Determine the (x, y) coordinate at the center of the cell enclosing the given text.  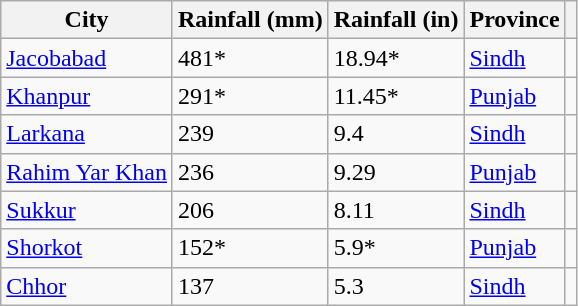
Rainfall (in) (396, 20)
9.29 (396, 172)
236 (250, 172)
Shorkot (87, 248)
9.4 (396, 134)
152* (250, 248)
Rainfall (mm) (250, 20)
5.3 (396, 286)
Khanpur (87, 96)
Chhor (87, 286)
11.45* (396, 96)
291* (250, 96)
Sukkur (87, 210)
Jacobabad (87, 58)
137 (250, 286)
18.94* (396, 58)
481* (250, 58)
Province (514, 20)
5.9* (396, 248)
Larkana (87, 134)
239 (250, 134)
City (87, 20)
206 (250, 210)
Rahim Yar Khan (87, 172)
8.11 (396, 210)
